Extract the (x, y) coordinate from the center of the cell holding the provided text.  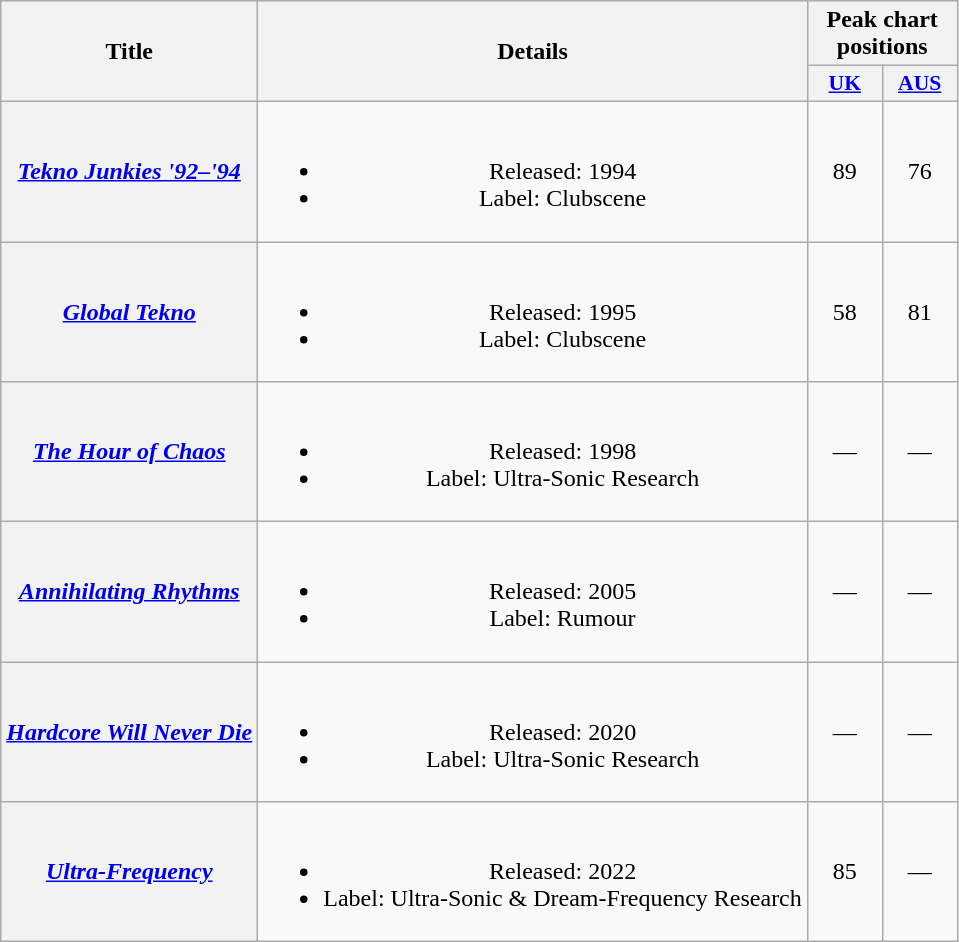
76 (920, 171)
89 (844, 171)
Released: 1995Label: Clubscene (533, 312)
Released: 1998Label: Ultra-Sonic Research (533, 452)
Ultra-Frequency (130, 872)
81 (920, 312)
Annihilating Rhythms (130, 592)
AUS (920, 84)
Released: 1994Label: Clubscene (533, 171)
Tekno Junkies '92–'94 (130, 171)
Global Tekno (130, 312)
Released: 2005Label: Rumour (533, 592)
85 (844, 872)
58 (844, 312)
Hardcore Will Never Die (130, 732)
Title (130, 52)
UK (844, 84)
The Hour of Chaos (130, 452)
Released: 2020Label: Ultra-Sonic Research (533, 732)
Peak chart positions (882, 34)
Details (533, 52)
Released: 2022Label: Ultra-Sonic & Dream-Frequency Research (533, 872)
